Return the [x, y] coordinate for the center point of the cell that contains the specified text.  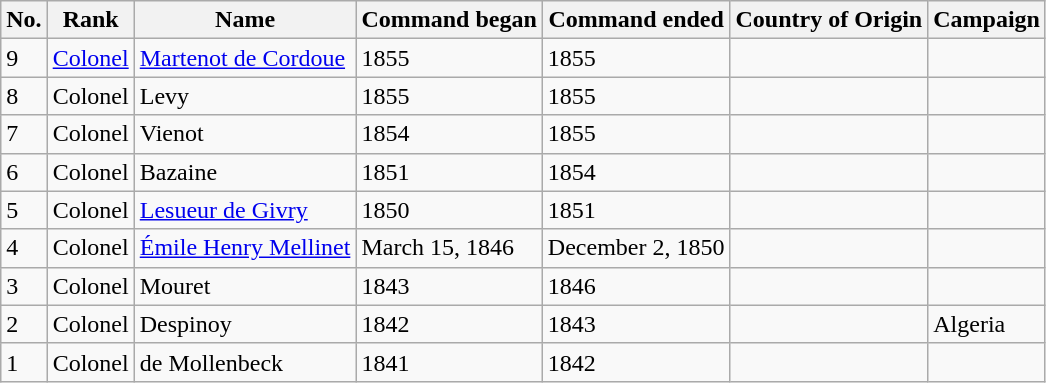
March 15, 1846 [449, 248]
Martenot de Cordoue [245, 58]
4 [24, 248]
6 [24, 172]
Bazaine [245, 172]
Despinoy [245, 324]
Levy [245, 96]
Country of Origin [829, 20]
Name [245, 20]
Campaign [987, 20]
Vienot [245, 134]
December 2, 1850 [636, 248]
Command ended [636, 20]
Lesueur de Givry [245, 210]
Émile Henry Mellinet [245, 248]
3 [24, 286]
2 [24, 324]
de Mollenbeck [245, 362]
Command began [449, 20]
Algeria [987, 324]
1850 [449, 210]
9 [24, 58]
5 [24, 210]
1841 [449, 362]
Mouret [245, 286]
7 [24, 134]
No. [24, 20]
1846 [636, 286]
1 [24, 362]
8 [24, 96]
Rank [90, 20]
